Return (x, y) of the center of cell containing provided text 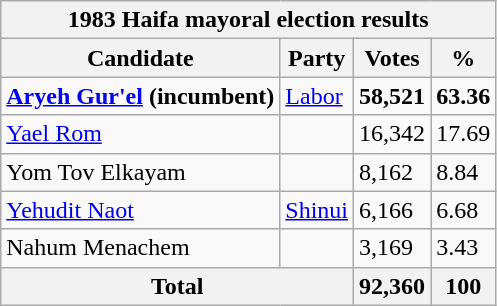
Yael Rom (140, 134)
Candidate (140, 58)
Yom Tov Elkayam (140, 172)
Nahum Menachem (140, 248)
6.68 (464, 210)
8,162 (392, 172)
1983 Haifa mayoral election results (248, 20)
63.36 (464, 96)
Labor (317, 96)
8.84 (464, 172)
6,166 (392, 210)
Party (317, 58)
Votes (392, 58)
16,342 (392, 134)
58,521 (392, 96)
Aryeh Gur'el (incumbent) (140, 96)
17.69 (464, 134)
3,169 (392, 248)
92,360 (392, 286)
Total (178, 286)
3.43 (464, 248)
Yehudit Naot (140, 210)
100 (464, 286)
% (464, 58)
Shinui (317, 210)
